Find where the given text appears and provide that cell's center as [X, Y] coordinate. 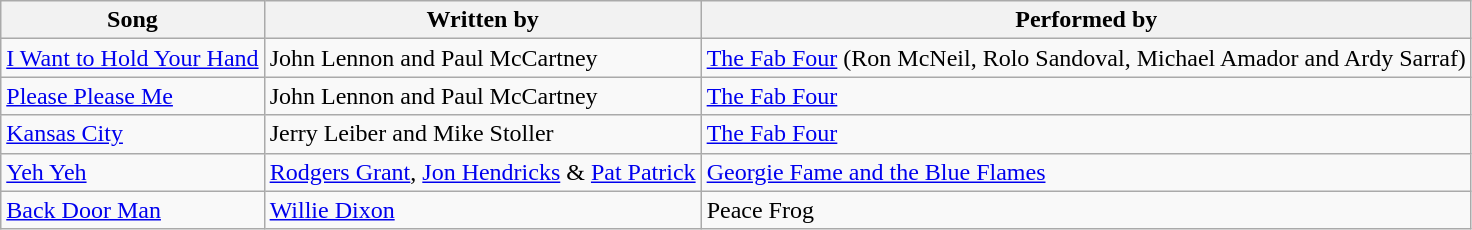
Please Please Me [132, 96]
Yeh Yeh [132, 172]
Rodgers Grant, Jon Hendricks & Pat Patrick [482, 172]
Kansas City [132, 134]
I Want to Hold Your Hand [132, 58]
Performed by [1086, 20]
Georgie Fame and the Blue Flames [1086, 172]
Song [132, 20]
Willie Dixon [482, 210]
Written by [482, 20]
Back Door Man [132, 210]
Peace Frog [1086, 210]
The Fab Four (Ron McNeil, Rolo Sandoval, Michael Amador and Ardy Sarraf) [1086, 58]
Jerry Leiber and Mike Stoller [482, 134]
